Return the (x, y) coordinate for the center point of the cell that contains the specified text.  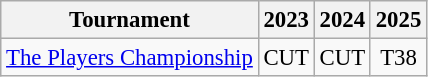
T38 (398, 58)
2023 (286, 20)
The Players Championship (130, 58)
2024 (342, 20)
2025 (398, 20)
Tournament (130, 20)
